Scan for the cell matching the given text and deliver its (X, Y) coordinate at center. 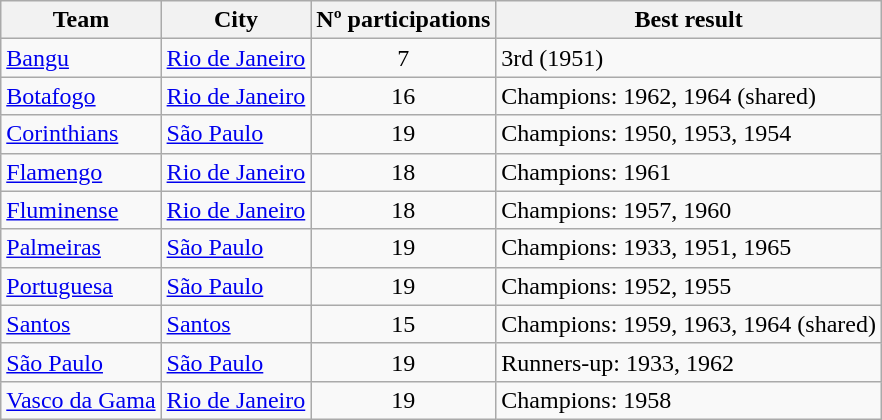
Best result (689, 20)
Vasco da Gama (81, 400)
7 (404, 58)
Champions: 1962, 1964 (shared) (689, 96)
Flamengo (81, 172)
Champions: 1958 (689, 400)
Team (81, 20)
Botafogo (81, 96)
Champions: 1957, 1960 (689, 210)
Champions: 1959, 1963, 1964 (shared) (689, 324)
3rd (1951) (689, 58)
Champions: 1961 (689, 172)
Champions: 1952, 1955 (689, 286)
Champions: 1933, 1951, 1965 (689, 248)
Champions: 1950, 1953, 1954 (689, 134)
Bangu (81, 58)
City (236, 20)
Runners-up: 1933, 1962 (689, 362)
Portuguesa (81, 286)
15 (404, 324)
Fluminense (81, 210)
Nº participations (404, 20)
16 (404, 96)
Corinthians (81, 134)
Palmeiras (81, 248)
